Detect which cell encompasses the target text, then output its (X, Y) center coordinate. 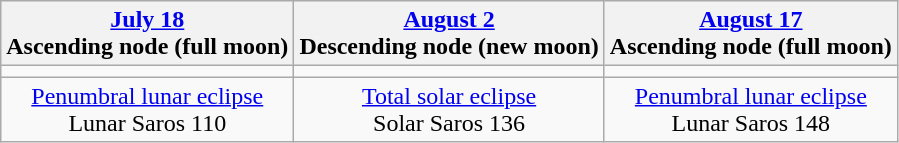
Penumbral lunar eclipseLunar Saros 148 (750, 110)
Total solar eclipseSolar Saros 136 (449, 110)
Penumbral lunar eclipseLunar Saros 110 (148, 110)
August 2Descending node (new moon) (449, 34)
July 18Ascending node (full moon) (148, 34)
August 17Ascending node (full moon) (750, 34)
